Identify which cell holds the provided text, then report its [X, Y] central coordinate. 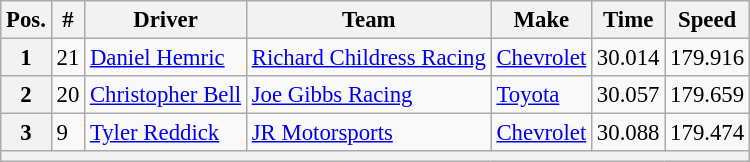
30.014 [628, 58]
JR Motorsports [368, 133]
Team [368, 20]
1 [26, 58]
Driver [166, 20]
3 [26, 133]
179.474 [708, 133]
Tyler Reddick [166, 133]
Toyota [541, 95]
Christopher Bell [166, 95]
Time [628, 20]
179.916 [708, 58]
21 [68, 58]
Make [541, 20]
Daniel Hemric [166, 58]
30.057 [628, 95]
Richard Childress Racing [368, 58]
2 [26, 95]
9 [68, 133]
Joe Gibbs Racing [368, 95]
179.659 [708, 95]
Pos. [26, 20]
30.088 [628, 133]
20 [68, 95]
# [68, 20]
Speed [708, 20]
